Find where the given text appears and provide that cell's center as (X, Y) coordinate. 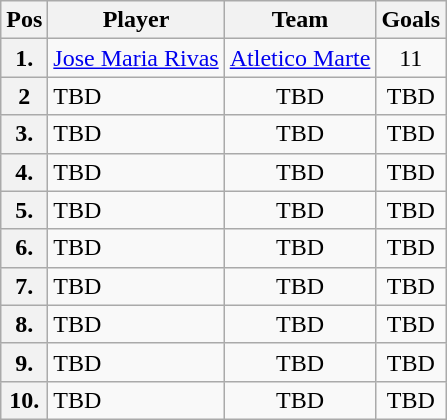
2 (24, 96)
10. (24, 400)
Atletico Marte (300, 58)
5. (24, 210)
6. (24, 248)
11 (411, 58)
Team (300, 20)
Jose Maria Rivas (136, 58)
3. (24, 134)
Pos (24, 20)
Player (136, 20)
9. (24, 362)
4. (24, 172)
7. (24, 286)
1. (24, 58)
Goals (411, 20)
8. (24, 324)
